Output the [x, y] coordinate of the center of the cell containing the given text.  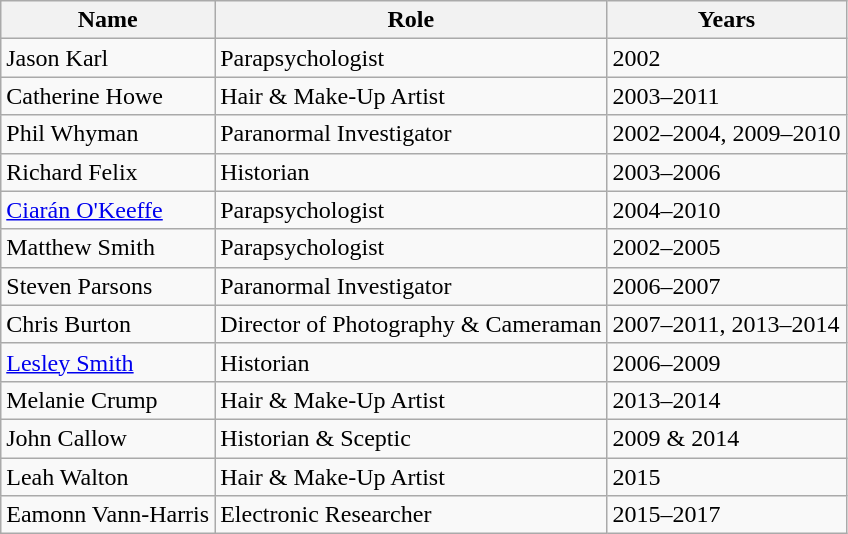
2006–2009 [726, 362]
John Callow [108, 438]
Richard Felix [108, 172]
Eamonn Vann-Harris [108, 515]
Catherine Howe [108, 96]
2013–2014 [726, 400]
2002–2004, 2009–2010 [726, 134]
2003–2006 [726, 172]
Jason Karl [108, 58]
Steven Parsons [108, 286]
Phil Whyman [108, 134]
Melanie Crump [108, 400]
2002–2005 [726, 248]
Electronic Researcher [411, 515]
Chris Burton [108, 324]
2015–2017 [726, 515]
Role [411, 20]
2007–2011, 2013–2014 [726, 324]
Lesley Smith [108, 362]
Matthew Smith [108, 248]
Ciarán O'Keeffe [108, 210]
Years [726, 20]
Leah Walton [108, 477]
2004–2010 [726, 210]
2006–2007 [726, 286]
2015 [726, 477]
Historian & Sceptic [411, 438]
2009 & 2014 [726, 438]
Name [108, 20]
2003–2011 [726, 96]
Director of Photography & Cameraman [411, 324]
2002 [726, 58]
